Locate the cell with the specified text and output its (X, Y) center coordinate. 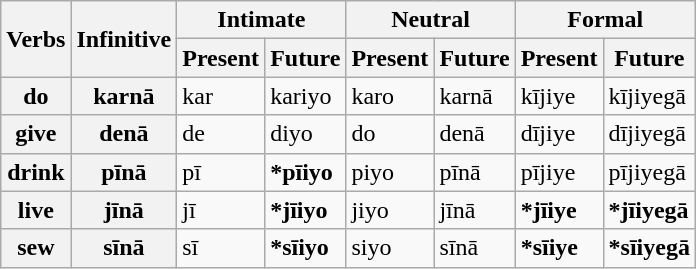
*jīiyo (306, 210)
pījiye (559, 172)
piyo (390, 172)
jī (221, 210)
siyo (390, 248)
*sīiyegā (649, 248)
sī (221, 248)
sew (36, 248)
give (36, 134)
de (221, 134)
*sīiye (559, 248)
Infinitive (124, 39)
Verbs (36, 39)
pī (221, 172)
Neutral (430, 20)
*sīiyo (306, 248)
Intimate (262, 20)
jiyo (390, 210)
diyo (306, 134)
*pīiyo (306, 172)
dījiye (559, 134)
*jīiyegā (649, 210)
*jīiye (559, 210)
karo (390, 96)
drink (36, 172)
pījiyegā (649, 172)
kar (221, 96)
kariyo (306, 96)
Formal (605, 20)
live (36, 210)
kījiyegā (649, 96)
kījiye (559, 96)
dījiyegā (649, 134)
